Locate the cell with the specified text and output its [X, Y] center coordinate. 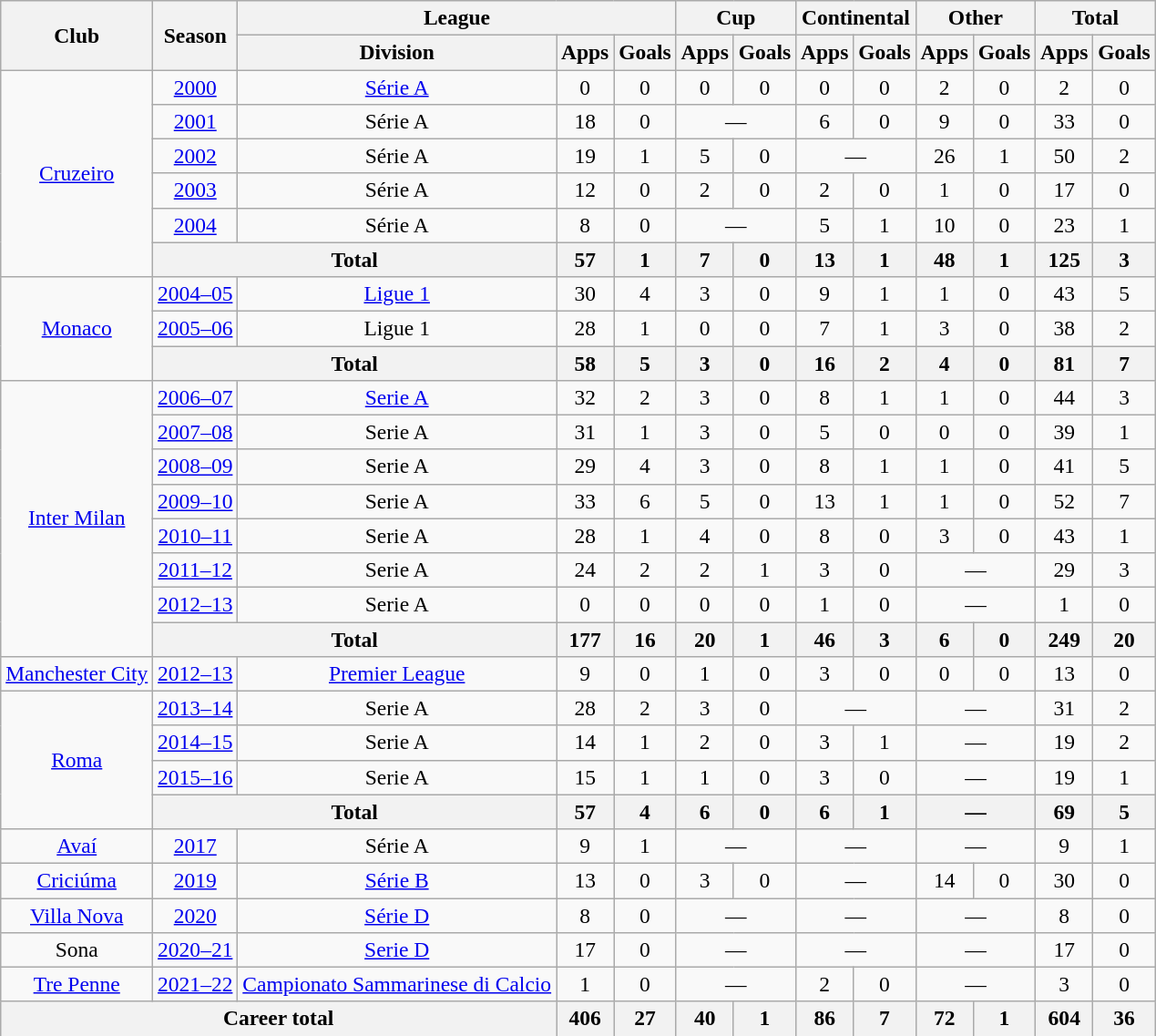
48 [944, 260]
10 [944, 225]
Cruzeiro [77, 173]
Club [77, 35]
24 [585, 569]
125 [1064, 260]
604 [1064, 1019]
44 [1064, 397]
2002 [195, 156]
72 [944, 1019]
Division [397, 52]
18 [585, 121]
Villa Nova [77, 915]
81 [1064, 363]
2006–07 [195, 397]
26 [944, 156]
2019 [195, 880]
249 [1064, 639]
58 [585, 363]
2000 [195, 87]
2011–12 [195, 569]
Other [976, 17]
2008–09 [195, 467]
2004–05 [195, 293]
2004 [195, 225]
Sona [77, 949]
2021–22 [195, 984]
2001 [195, 121]
Manchester City [77, 673]
32 [585, 397]
2003 [195, 190]
2013–14 [195, 708]
39 [1064, 432]
2015–16 [195, 777]
69 [1064, 812]
15 [585, 777]
2017 [195, 846]
38 [1064, 328]
2020–21 [195, 949]
27 [645, 1019]
2005–06 [195, 328]
177 [585, 639]
Serie D [397, 949]
Premier League [397, 673]
2009–10 [195, 501]
86 [825, 1019]
2010–11 [195, 536]
Continental [856, 17]
Avaí [77, 846]
League [457, 17]
Tre Penne [77, 984]
Inter Milan [77, 518]
406 [585, 1019]
Career total [279, 1019]
Campionato Sammarinese di Calcio [397, 984]
41 [1064, 467]
Cup [736, 17]
Série B [397, 880]
36 [1124, 1019]
2014–15 [195, 743]
50 [1064, 156]
Série D [397, 915]
12 [585, 190]
46 [825, 639]
2020 [195, 915]
40 [705, 1019]
Season [195, 35]
52 [1064, 501]
23 [1064, 225]
Criciúma [77, 880]
2007–08 [195, 432]
Roma [77, 760]
Monaco [77, 328]
